Capture the cell that displays the provided text and extract its (X, Y) central coordinate. 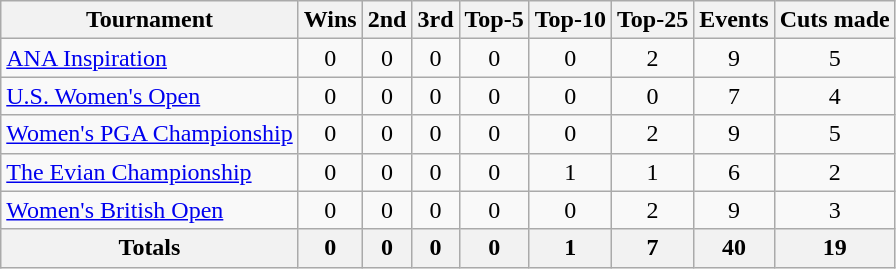
ANA Inspiration (150, 58)
6 (734, 172)
Events (734, 20)
40 (734, 248)
2nd (387, 20)
The Evian Championship (150, 172)
19 (834, 248)
Cuts made (834, 20)
Top-10 (570, 20)
Tournament (150, 20)
3 (834, 210)
U.S. Women's Open (150, 96)
Top-25 (652, 20)
Women's British Open (150, 210)
3rd (436, 20)
Women's PGA Championship (150, 134)
Top-5 (494, 20)
Totals (150, 248)
Wins (330, 20)
4 (834, 96)
